Return [X, Y] of the center of cell containing provided text 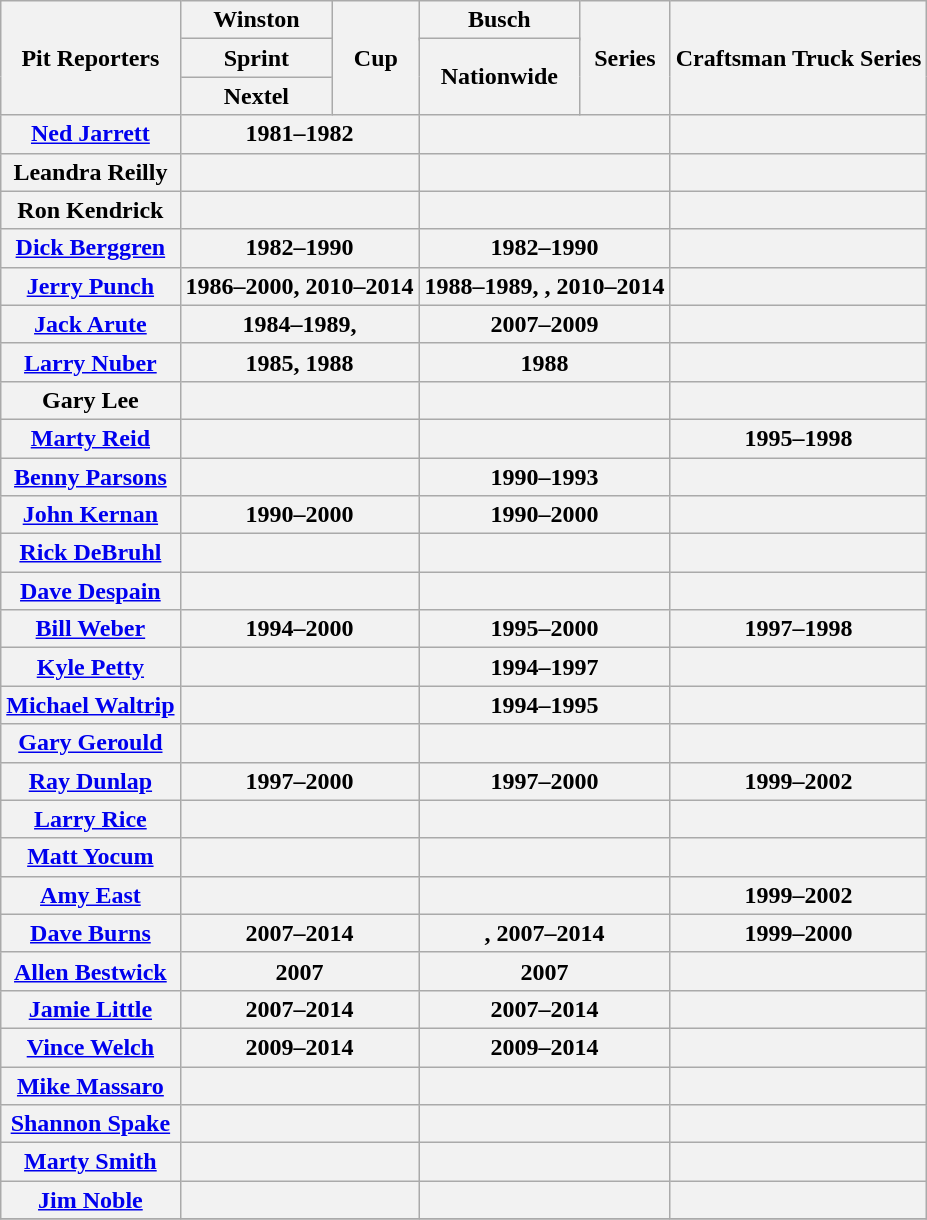
Craftsman Truck Series [798, 58]
1988–1989, , 2010–2014 [544, 286]
Nationwide [500, 77]
Marty Smith [90, 1162]
Cup [376, 58]
Amy East [90, 895]
1981–1982 [300, 134]
1994–1997 [544, 667]
Busch [500, 20]
Jim Noble [90, 1200]
1995–1998 [798, 438]
Ray Dunlap [90, 781]
Jerry Punch [90, 286]
Vince Welch [90, 1047]
Benny Parsons [90, 477]
1985, 1988 [300, 362]
2007–2009 [544, 324]
Sprint [256, 58]
Ron Kendrick [90, 210]
Dick Berggren [90, 248]
Larry Rice [90, 819]
Matt Yocum [90, 857]
Leandra Reilly [90, 172]
1995–2000 [544, 629]
1990–1993 [544, 477]
Rick DeBruhl [90, 553]
John Kernan [90, 515]
1997–1998 [798, 629]
1988 [544, 362]
Pit Reporters [90, 58]
Gary Lee [90, 400]
Dave Burns [90, 933]
Marty Reid [90, 438]
Jamie Little [90, 1009]
Gary Gerould [90, 743]
Mike Massaro [90, 1085]
Bill Weber [90, 629]
1994–1995 [544, 705]
Winston [256, 20]
, 2007–2014 [544, 933]
Kyle Petty [90, 667]
Nextel [256, 96]
Michael Waltrip [90, 705]
Ned Jarrett [90, 134]
1986–2000, 2010–2014 [300, 286]
Larry Nuber [90, 362]
Allen Bestwick [90, 971]
Jack Arute [90, 324]
Dave Despain [90, 591]
Series [626, 58]
1999–2000 [798, 933]
1984–1989, [300, 324]
Shannon Spake [90, 1124]
1994–2000 [300, 629]
